Scan for the cell matching the given text and deliver its (X, Y) coordinate at center. 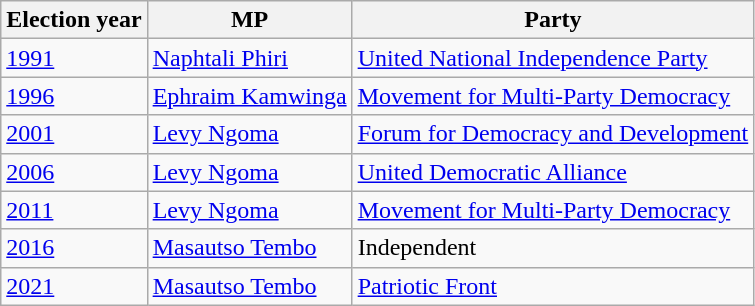
1996 (74, 96)
2021 (74, 286)
Election year (74, 20)
2011 (74, 210)
Naphtali Phiri (250, 58)
United National Independence Party (553, 58)
MP (250, 20)
1991 (74, 58)
Patriotic Front (553, 286)
2001 (74, 134)
2006 (74, 172)
United Democratic Alliance (553, 172)
Forum for Democracy and Development (553, 134)
Party (553, 20)
Ephraim Kamwinga (250, 96)
Independent (553, 248)
2016 (74, 248)
